Return the (X, Y) coordinate for the center point of the cell that contains the specified text.  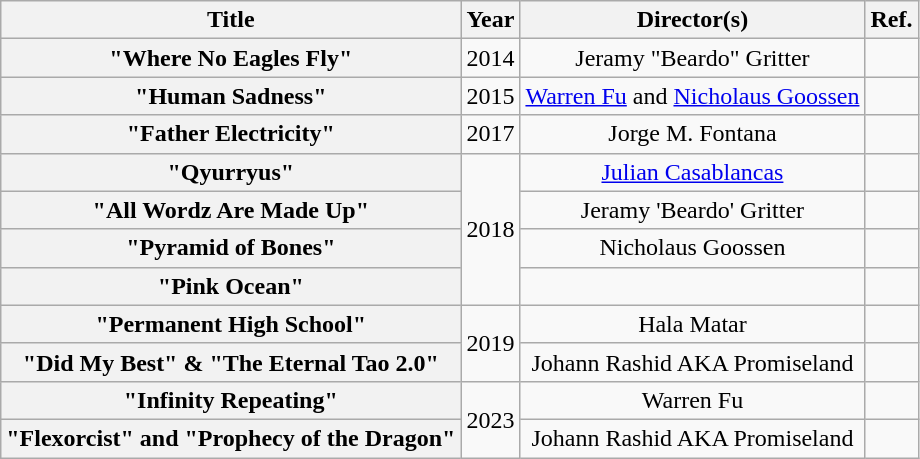
Warren Fu (692, 400)
2015 (490, 96)
"Where No Eagles Fly" (231, 58)
"Father Electricity" (231, 134)
Hala Matar (692, 324)
Year (490, 20)
"Qyurryus" (231, 172)
Director(s) (692, 20)
"Did My Best" & "The Eternal Tao 2.0" (231, 362)
"Infinity Repeating" (231, 400)
Nicholaus Goossen (692, 248)
Title (231, 20)
2018 (490, 229)
Warren Fu and Nicholaus Goossen (692, 96)
"Pink Ocean" (231, 286)
2019 (490, 343)
Jorge M. Fontana (692, 134)
2023 (490, 419)
"Human Sadness" (231, 96)
2017 (490, 134)
"Flexorcist" and "Prophecy of the Dragon" (231, 438)
Jeramy "Beardo" Gritter (692, 58)
"Pyramid of Bones" (231, 248)
Ref. (892, 20)
Jeramy 'Beardo' Gritter (692, 210)
2014 (490, 58)
Julian Casablancas (692, 172)
"Permanent High School" (231, 324)
"All Wordz Are Made Up" (231, 210)
